Provide the (X, Y) coordinate of the cell's center where the given text is located.  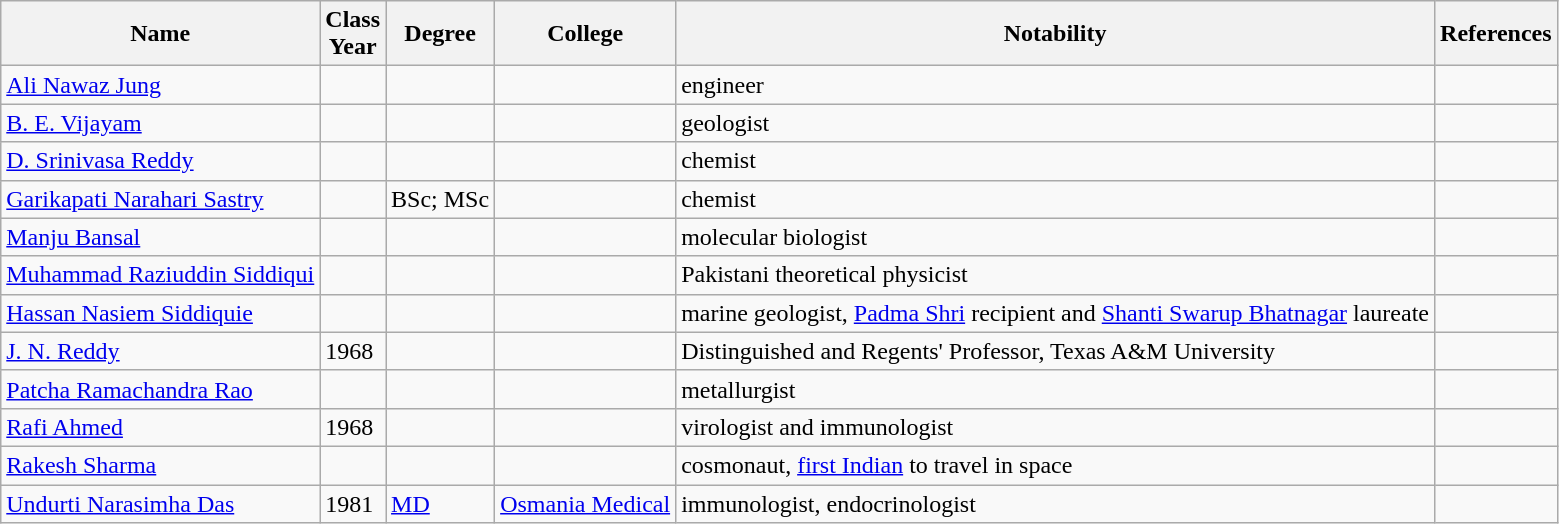
Name (160, 34)
Muhammad Raziuddin Siddiqui (160, 275)
ClassYear (353, 34)
BSc; MSc (440, 199)
Hassan Nasiem Siddiquie (160, 313)
Distinguished and Regents' Professor, Texas A&M University (1056, 351)
J. N. Reddy (160, 351)
B. E. Vijayam (160, 123)
Pakistani theoretical physicist (1056, 275)
Rakesh Sharma (160, 465)
cosmonaut, first Indian to travel in space (1056, 465)
Osmania Medical (586, 503)
Rafi Ahmed (160, 427)
Notability (1056, 34)
engineer (1056, 85)
1981 (353, 503)
Undurti Narasimha Das (160, 503)
geologist (1056, 123)
molecular biologist (1056, 237)
marine geologist, Padma Shri recipient and Shanti Swarup Bhatnagar laureate (1056, 313)
Patcha Ramachandra Rao (160, 389)
Degree (440, 34)
virologist and immunologist (1056, 427)
Garikapati Narahari Sastry (160, 199)
College (586, 34)
metallurgist (1056, 389)
Manju Bansal (160, 237)
References (1496, 34)
D. Srinivasa Reddy (160, 161)
MD (440, 503)
Ali Nawaz Jung (160, 85)
immunologist, endocrinologist (1056, 503)
